Search for the cell housing the specified text and yield its (X, Y) center coordinate. 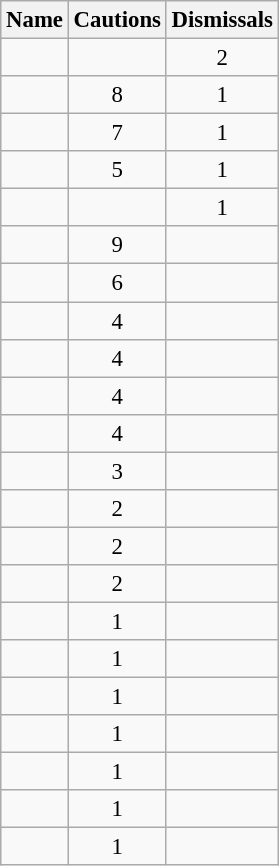
7 (117, 133)
Cautions (117, 20)
5 (117, 170)
9 (117, 245)
Dismissals (222, 20)
Name (35, 20)
8 (117, 95)
3 (117, 471)
6 (117, 283)
